Provide the (x, y) coordinate of the cell's center where the given text is located.  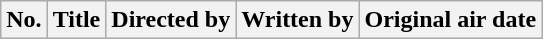
Directed by (171, 20)
Written by (298, 20)
Original air date (450, 20)
Title (76, 20)
No. (24, 20)
